Provide the (x, y) coordinate of the cell's center where the given text is located.  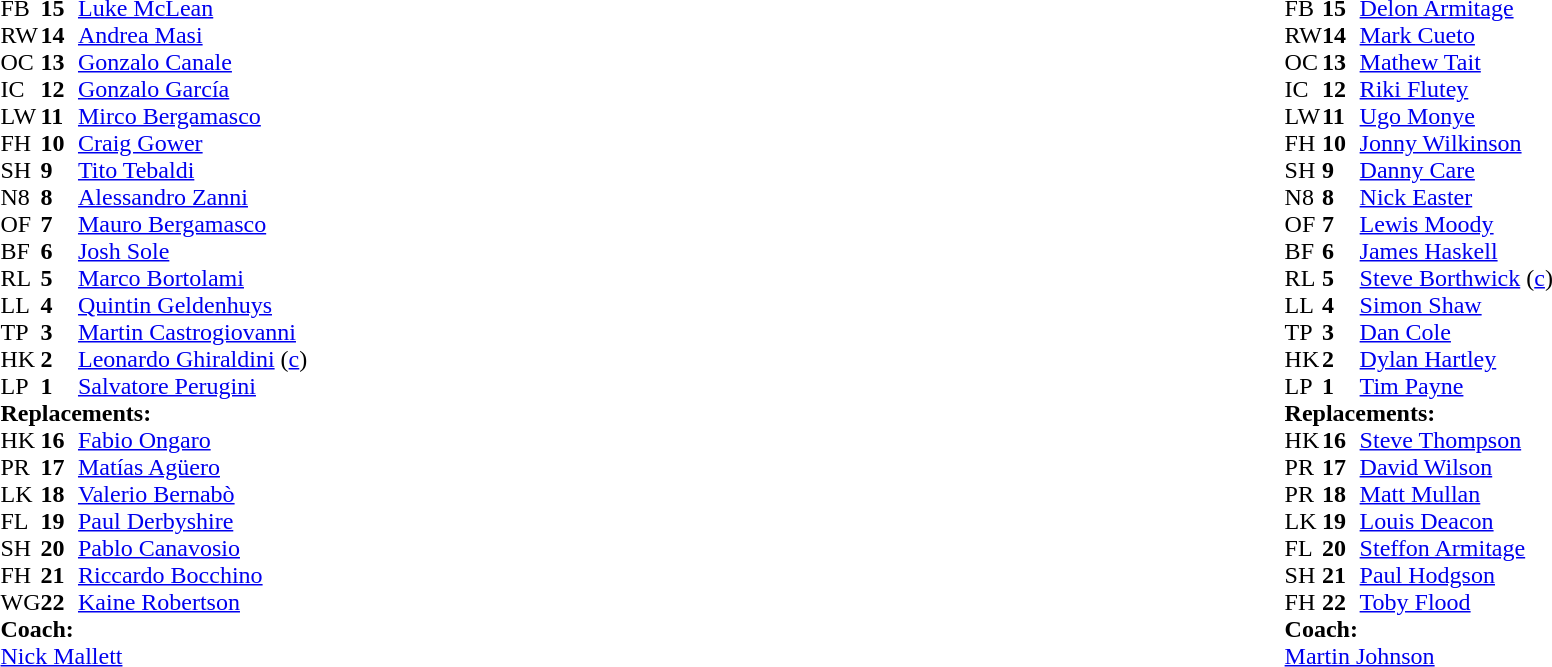
Craig Gower (192, 144)
Coach: (154, 630)
Andrea Masi (192, 36)
Gonzalo García (192, 90)
Replacements: (154, 414)
Tito Tebaldi (192, 170)
Riccardo Bocchino (192, 576)
Gonzalo Canale (192, 62)
Paul Derbyshire (192, 522)
Fabio Ongaro (192, 440)
Kaine Robertson (192, 602)
Salvatore Perugini (192, 386)
Josh Sole (192, 252)
Mirco Bergamasco (192, 116)
Leonardo Ghiraldini (c) (192, 360)
Marco Bortolami (192, 278)
Martin Castrogiovanni (192, 332)
Matías Agüero (192, 468)
Pablo Canavosio (192, 548)
Quintin Geldenhuys (192, 306)
Alessandro Zanni (192, 198)
Mauro Bergamasco (192, 224)
Valerio Bernabò (192, 494)
WG (20, 602)
